Search for the cell housing the specified text and yield its (x, y) center coordinate. 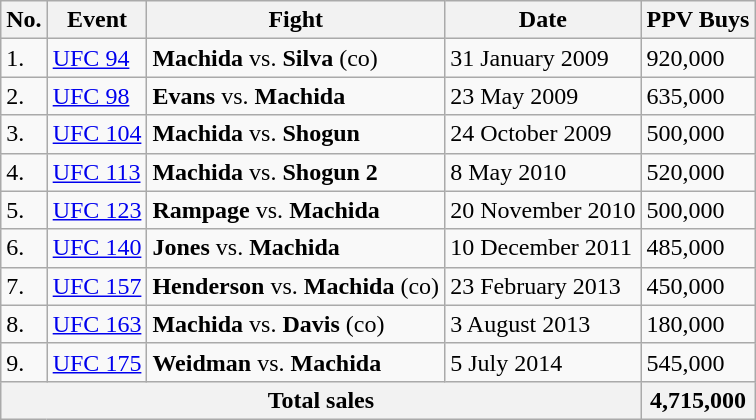
UFC 140 (97, 248)
Machida vs. Shogun 2 (296, 172)
8. (24, 324)
Machida vs. Shogun (296, 134)
UFC 163 (97, 324)
3. (24, 134)
920,000 (698, 58)
No. (24, 20)
4. (24, 172)
UFC 104 (97, 134)
Henderson vs. Machida (co) (296, 286)
4,715,000 (698, 400)
180,000 (698, 324)
Weidman vs. Machida (296, 362)
485,000 (698, 248)
Evans vs. Machida (296, 96)
8 May 2010 (543, 172)
Total sales (321, 400)
Machida vs. Silva (co) (296, 58)
UFC 113 (97, 172)
5 July 2014 (543, 362)
545,000 (698, 362)
UFC 94 (97, 58)
31 January 2009 (543, 58)
PPV Buys (698, 20)
24 October 2009 (543, 134)
Event (97, 20)
6. (24, 248)
7. (24, 286)
3 August 2013 (543, 324)
10 December 2011 (543, 248)
UFC 175 (97, 362)
9. (24, 362)
Jones vs. Machida (296, 248)
UFC 98 (97, 96)
Machida vs. Davis (co) (296, 324)
23 May 2009 (543, 96)
1. (24, 58)
Rampage vs. Machida (296, 210)
450,000 (698, 286)
UFC 123 (97, 210)
20 November 2010 (543, 210)
Date (543, 20)
5. (24, 210)
520,000 (698, 172)
Fight (296, 20)
23 February 2013 (543, 286)
635,000 (698, 96)
2. (24, 96)
UFC 157 (97, 286)
